Scan for the cell matching the given text and deliver its [x, y] coordinate at center. 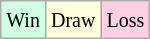
Draw [72, 20]
Loss [126, 20]
Win [24, 20]
